Provide the [X, Y] coordinate of the cell's center where the given text is located.  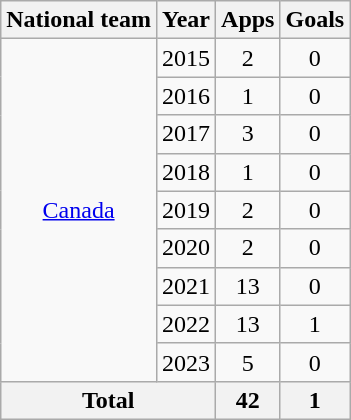
Apps [248, 20]
2022 [186, 324]
Total [108, 400]
3 [248, 134]
2019 [186, 210]
2016 [186, 96]
2020 [186, 248]
2021 [186, 286]
5 [248, 362]
Goals [315, 20]
2018 [186, 172]
42 [248, 400]
2015 [186, 58]
2017 [186, 134]
National team [79, 20]
2023 [186, 362]
Year [186, 20]
Canada [79, 210]
